Identify which cell holds the provided text, then report its (X, Y) central coordinate. 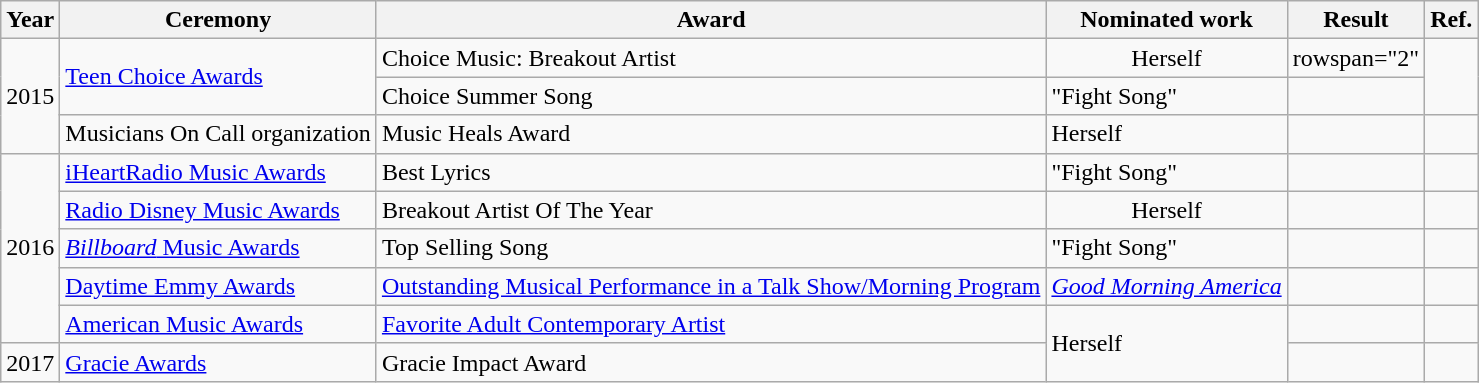
Radio Disney Music Awards (218, 210)
Award (711, 20)
Nominated work (1166, 20)
2016 (30, 248)
Choice Music: Breakout Artist (711, 58)
rowspan="2" (1356, 58)
2015 (30, 96)
iHeartRadio Music Awards (218, 172)
Favorite Adult Contemporary Artist (711, 324)
Ceremony (218, 20)
Teen Choice Awards (218, 77)
Musicians On Call organization (218, 134)
Breakout Artist Of The Year (711, 210)
Ref. (1452, 20)
Top Selling Song (711, 248)
Choice Summer Song (711, 96)
Good Morning America (1166, 286)
Gracie Impact Award (711, 362)
2017 (30, 362)
Gracie Awards (218, 362)
Daytime Emmy Awards (218, 286)
Best Lyrics (711, 172)
Music Heals Award (711, 134)
Year (30, 20)
Outstanding Musical Performance in a Talk Show/Morning Program (711, 286)
Billboard Music Awards (218, 248)
American Music Awards (218, 324)
Result (1356, 20)
